Determine the [X, Y] coordinate at the center of the cell enclosing the given text.  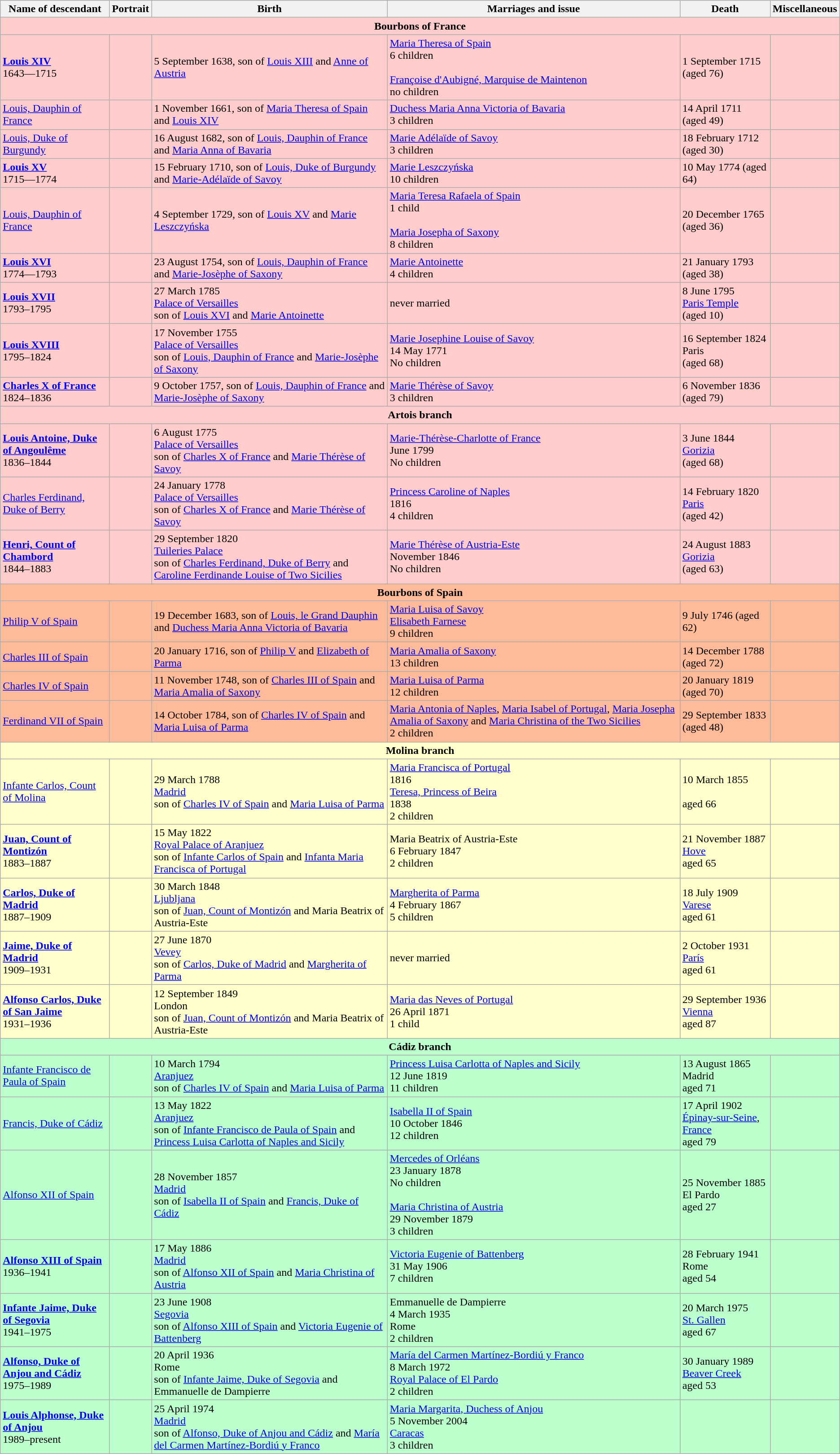
Philip V of Spain [55, 622]
Infante Jaime, Duke of Segovia1941–1975 [55, 1320]
Maria Luisa of Parma12 children [534, 686]
Alfonso Carlos, Duke of San Jaime1931–1936 [55, 1012]
Infante Francisco de Paula of Spain [55, 1076]
Maria Amalia of Saxony13 children [534, 657]
6 August 1775Palace of Versaillesson of Charles X of France and Marie Thérèse of Savoy [269, 451]
24 August 1883Gorizia(aged 63) [725, 557]
29 September 1936Viennaaged 87 [725, 1012]
9 July 1746 (aged 62) [725, 622]
27 March 1785Palace of Versaillesson of Louis XVI and Marie Antoinette [269, 303]
11 November 1748, son of Charles III of Spain and Maria Amalia of Saxony [269, 686]
20 March 1975St. Gallenaged 67 [725, 1320]
19 December 1683, son of Louis, le Grand Dauphin and Duchess Maria Anna Victoria of Bavaria [269, 622]
17 November 1755Palace of Versaillesson of Louis, Dauphin of France and Marie-Josèphe of Saxony [269, 350]
9 October 1757, son of Louis, Dauphin of France and Marie-Josèphe of Saxony [269, 391]
4 September 1729, son of Louis XV and Marie Leszczyńska [269, 220]
Portrait [131, 9]
Charles III of Spain [55, 657]
Maria Margarita, Duchess of Anjou5 November 2004Caracas3 children [534, 1427]
Margherita of Parma4 February 18675 children [534, 905]
Charles IV of Spain [55, 686]
17 May 1886Madridson of Alfonso XII of Spain and Maria Christina of Austria [269, 1266]
Princess Luisa Carlotta of Naples and Sicily12 June 181911 children [534, 1076]
24 January 1778Palace of Versaillesson of Charles X of France and Marie Thérèse of Savoy [269, 504]
12 September 1849Londonson of Juan, Count of Montizón and Maria Beatrix of Austria-Este [269, 1012]
Maria Theresa of Spain6 childrenFrançoise d'Aubigné, Marquise de Maintenonno children [534, 67]
16 August 1682, son of Louis, Dauphin of France and Maria Anna of Bavaria [269, 144]
Maria das Neves of Portugal26 April 18711 child [534, 1012]
Marie-Thérèse-Charlotte of FranceJune 1799No children [534, 451]
Duchess Maria Anna Victoria of Bavaria3 children [534, 115]
Louis XV1715—1774 [55, 173]
Juan, Count of Montizón1883–1887 [55, 851]
23 June 1908Segoviason of Alfonso XIII of Spain and Victoria Eugenie of Battenberg [269, 1320]
13 May 1822Aranjuezson of Infante Francisco de Paula of Spain and Princess Luisa Carlotta of Naples and Sicily [269, 1124]
Emmanuelle de Dampierre4 March 1935Rome2 children [534, 1320]
14 December 1788 (aged 72) [725, 657]
20 January 1716, son of Philip V and Elizabeth of Parma [269, 657]
Louis XIV 1643—1715 [55, 67]
Carlos, Duke of Madrid1887–1909 [55, 905]
Louis, Duke of Burgundy [55, 144]
6 November 1836(aged 79) [725, 391]
14 February 1820Paris(aged 42) [725, 504]
Marie Thérèse of Austria-EsteNovember 1846No children [534, 557]
Birth [269, 9]
Marie Josephine Louise of Savoy14 May 1771No children [534, 350]
25 April 1974Madridson of Alfonso, Duke of Anjou and Cádiz and María del Carmen Martínez-Bordiú y Franco [269, 1427]
13 August 1865Madridaged 71 [725, 1076]
20 April 1936Romeson of Infante Jaime, Duke of Segovia and Emmanuelle de Dampierre [269, 1373]
Louis XVIII1795–1824 [55, 350]
28 February 1941Romeaged 54 [725, 1266]
14 October 1784, son of Charles IV of Spain and Maria Luisa of Parma [269, 721]
29 September 1833 (aged 48) [725, 721]
25 November 1885El Pardoaged 27 [725, 1195]
17 April 1902Épinay-sur-Seine, Franceaged 79 [725, 1124]
18 February 1712 (aged 30) [725, 144]
Charles Ferdinand, Duke of Berry [55, 504]
Mercedes of Orléans23 January 1878No childrenMaria Christina of Austria29 November 18793 children [534, 1195]
8 June 1795Paris Temple(aged 10) [725, 303]
16 September 1824Paris(aged 68) [725, 350]
Infante Carlos, Count of Molina [55, 792]
18 July 1909Vareseaged 61 [725, 905]
Maria Teresa Rafaela of Spain1 childMaria Josepha of Saxony8 children [534, 220]
Alfonso XII of Spain [55, 1195]
15 February 1710, son of Louis, Duke of Burgundy and Marie-Adélaïde of Savoy [269, 173]
30 January 1989Beaver Creekaged 53 [725, 1373]
Miscellaneous [805, 9]
Francis, Duke of Cádiz [55, 1124]
Maria Francisca of Portugal1816Teresa, Princess of Beira18382 children [534, 792]
1 November 1661, son of Maria Theresa of Spain and Louis XIV [269, 115]
Jaime, Duke of Madrid1909–1931 [55, 958]
14 April 1711 (aged 49) [725, 115]
27 June 1870Veveyson of Carlos, Duke of Madrid and Margherita of Parma [269, 958]
Marie Adélaïde of Savoy3 children [534, 144]
Maria Antonia of Naples, Maria Isabel of Portugal, Maria Josepha Amalia of Saxony and Maria Christina of the Two Sicilies 2 children [534, 721]
Bourbons of Spain [420, 592]
29 September 1820Tuileries Palaceson of Charles Ferdinand, Duke of Berry and Caroline Ferdinande Louise of Two Sicilies [269, 557]
Alfonso, Duke of Anjou and Cádiz1975–1989 [55, 1373]
Charles X of France1824–1836 [55, 391]
Cádiz branch [420, 1047]
20 January 1819 (aged 70) [725, 686]
Isabella II of Spain10 October 184612 children [534, 1124]
Molina branch [420, 750]
Louis XVI1774—1793 [55, 267]
10 March 1794Aranjuezson of Charles IV of Spain and Maria Luisa of Parma [269, 1076]
1 September 1715 (aged 76) [725, 67]
5 September 1638, son of Louis XIII and Anne of Austria [269, 67]
21 January 1793(aged 38) [725, 267]
Artois branch [420, 415]
Name of descendant [55, 9]
Death [725, 9]
20 December 1765 (aged 36) [725, 220]
Ferdinand VII of Spain [55, 721]
Princess Caroline of Naples18164 children [534, 504]
Marie Thérèse of Savoy3 children [534, 391]
María del Carmen Martínez-Bordiú y Franco8 March 1972Royal Palace of El Pardo2 children [534, 1373]
Marie Leszczyńska10 children [534, 173]
Maria Beatrix of Austria-Este6 February 18472 children [534, 851]
Maria Luisa of SavoyElisabeth Farnese9 children [534, 622]
Louis XVII1793–1795 [55, 303]
30 March 1848Ljubljanason of Juan, Count of Montizón and Maria Beatrix of Austria-Este [269, 905]
Louis Antoine, Duke of Angoulême1836–1844 [55, 451]
15 May 1822Royal Palace of Aranjuezson of Infante Carlos of Spain and Infanta Maria Francisca of Portugal [269, 851]
23 August 1754, son of Louis, Dauphin of France and Marie-Josèphe of Saxony [269, 267]
28 November 1857Madridson of Isabella II of Spain and Francis, Duke of Cádiz [269, 1195]
Bourbons of France [420, 26]
21 November 1887Hoveaged 65 [725, 851]
Alfonso XIII of Spain1936–1941 [55, 1266]
29 March 1788Madridson of Charles IV of Spain and Maria Luisa of Parma [269, 792]
2 October 1931Parísaged 61 [725, 958]
10 March 1855aged 66 [725, 792]
3 June 1844Gorizia(aged 68) [725, 451]
Victoria Eugenie of Battenberg31 May 19067 children [534, 1266]
Marie Antoinette4 children [534, 267]
10 May 1774 (aged 64) [725, 173]
Marriages and issue [534, 9]
Louis Alphonse, Duke of Anjou1989–present [55, 1427]
Henri, Count of Chambord1844–1883 [55, 557]
